Capture the cell that displays the provided text and extract its (X, Y) central coordinate. 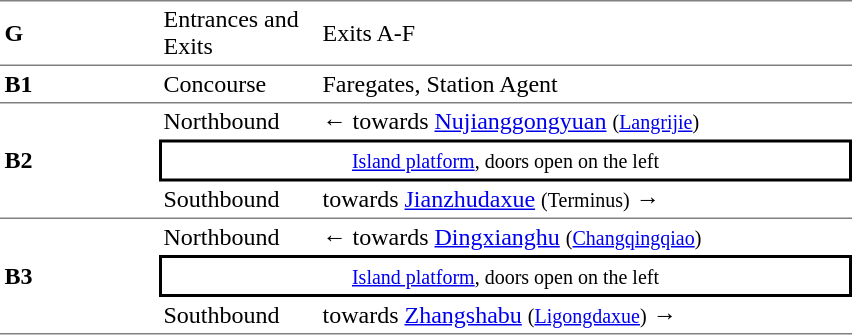
Concourse (238, 85)
towards Jianzhudaxue (Terminus) → (585, 201)
Faregates, Station Agent (585, 85)
Entrances and Exits (238, 33)
Exits A-F (585, 33)
B3 (80, 277)
B2 (80, 162)
← towards Dingxianghu (Changqingqiao) (585, 237)
B1 (80, 85)
← towards Nujianggongyuan (Langrijie) (585, 122)
G (80, 33)
towards Zhangshabu (Ligongdaxue) → (585, 316)
